Scan for the cell matching the given text and deliver its (X, Y) coordinate at center. 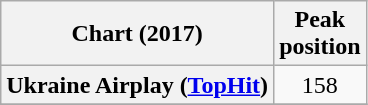
Chart (2017) (138, 34)
Ukraine Airplay (TopHit) (138, 85)
Peakposition (320, 34)
158 (320, 85)
